Determine the (X, Y) coordinate at the center of the cell enclosing the given text.  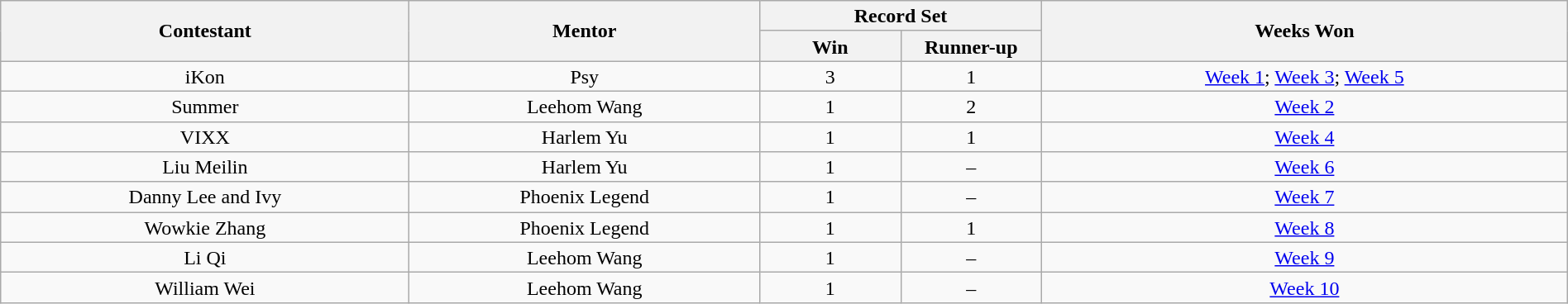
VIXX (205, 137)
Week 10 (1305, 287)
Mentor (585, 31)
Record Set (901, 17)
Week 7 (1305, 197)
Danny Lee and Ivy (205, 197)
Runner-up (971, 46)
Wowkie Zhang (205, 228)
3 (830, 76)
Weeks Won (1305, 31)
Week 2 (1305, 106)
William Wei (205, 287)
iKon (205, 76)
Psy (585, 76)
Week 4 (1305, 137)
Liu Meilin (205, 167)
Week 9 (1305, 258)
Week 1; Week 3; Week 5 (1305, 76)
Week 6 (1305, 167)
Summer (205, 106)
2 (971, 106)
Li Qi (205, 258)
Week 8 (1305, 228)
Contestant (205, 31)
Win (830, 46)
